Capture the cell that displays the provided text and extract its [X, Y] central coordinate. 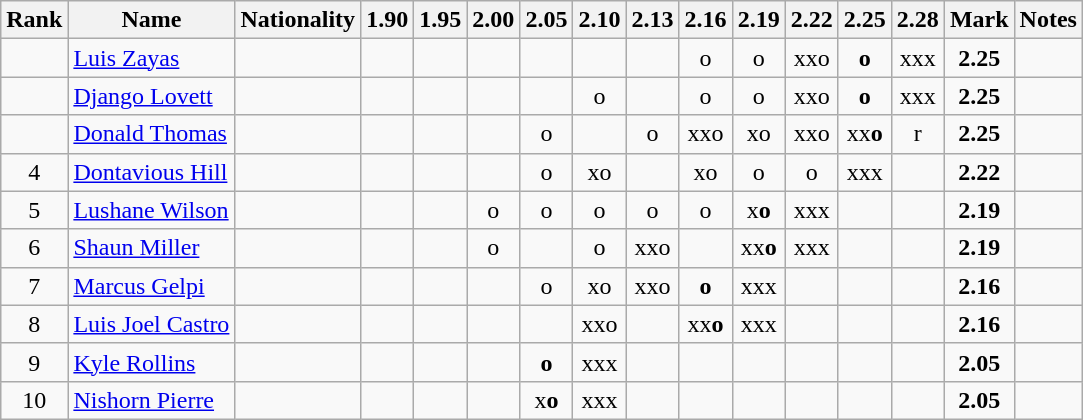
2.13 [652, 20]
Name [152, 20]
10 [34, 400]
2.28 [918, 20]
Donald Thomas [152, 134]
r [918, 134]
6 [34, 248]
Kyle Rollins [152, 362]
Luis Joel Castro [152, 324]
1.90 [388, 20]
Nationality [298, 20]
Mark [979, 20]
2.10 [600, 20]
Dontavious Hill [152, 172]
Nishorn Pierre [152, 400]
2.00 [494, 20]
8 [34, 324]
Notes [1048, 20]
Lushane Wilson [152, 210]
4 [34, 172]
Shaun Miller [152, 248]
9 [34, 362]
Marcus Gelpi [152, 286]
Rank [34, 20]
Luis Zayas [152, 58]
5 [34, 210]
1.95 [440, 20]
Django Lovett [152, 96]
7 [34, 286]
